Search for the cell housing the specified text and yield its [X, Y] center coordinate. 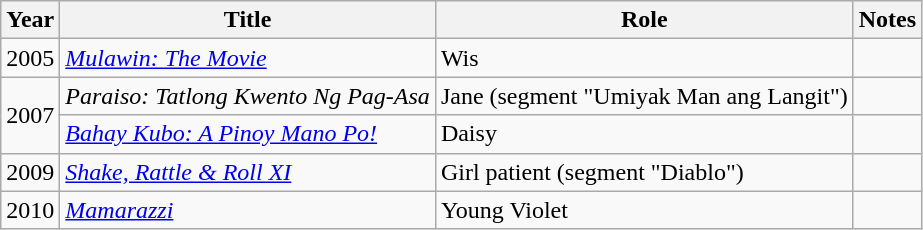
2005 [30, 58]
2009 [30, 172]
Mamarazzi [248, 210]
Year [30, 20]
2007 [30, 115]
Wis [644, 58]
Bahay Kubo: A Pinoy Mano Po! [248, 134]
Mulawin: The Movie [248, 58]
Young Violet [644, 210]
Paraiso: Tatlong Kwento Ng Pag-Asa [248, 96]
Title [248, 20]
Jane (segment "Umiyak Man ang Langit") [644, 96]
2010 [30, 210]
Role [644, 20]
Notes [887, 20]
Daisy [644, 134]
Girl patient (segment "Diablo") [644, 172]
Shake, Rattle & Roll XI [248, 172]
